Output the (X, Y) coordinate of the center of the cell containing the given text.  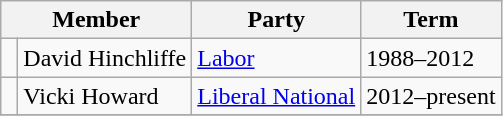
Liberal National (276, 96)
2012–present (431, 96)
Party (276, 20)
Term (431, 20)
Member (96, 20)
Vicki Howard (105, 96)
1988–2012 (431, 58)
Labor (276, 58)
David Hinchliffe (105, 58)
